Detect which cell encompasses the target text, then output its [X, Y] center coordinate. 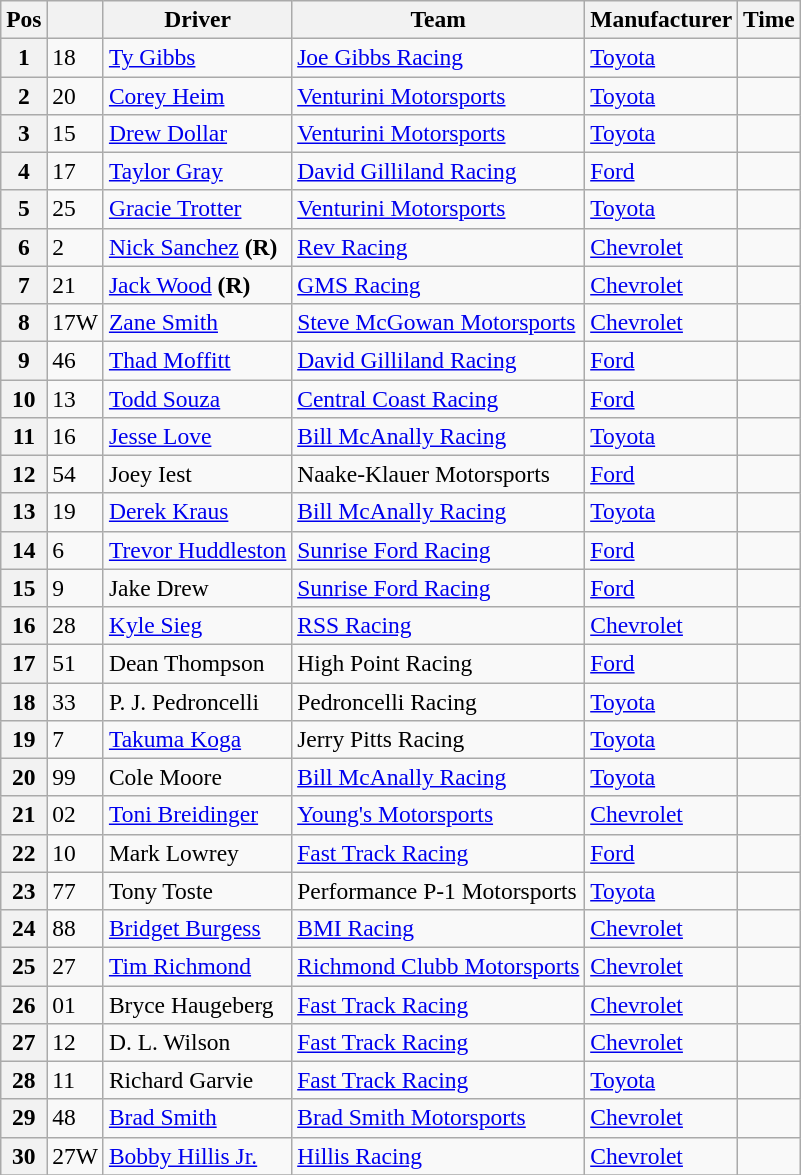
30 [24, 1156]
Kyle Sieg [197, 625]
Taylor Gray [197, 171]
Naake-Klauer Motorsports [438, 474]
Time [770, 19]
Brad Smith Motorsports [438, 1118]
Dean Thompson [197, 663]
P. J. Pedroncelli [197, 701]
46 [76, 360]
4 [24, 171]
24 [24, 928]
High Point Racing [438, 663]
48 [76, 1118]
14 [24, 550]
77 [76, 891]
Pos [24, 19]
GMS Racing [438, 285]
Central Coast Racing [438, 398]
29 [24, 1118]
Bryce Haugeberg [197, 1004]
Rev Racing [438, 247]
Corey Heim [197, 95]
Thad Moffitt [197, 360]
Steve McGowan Motorsports [438, 322]
BMI Racing [438, 928]
Jerry Pitts Racing [438, 739]
D. L. Wilson [197, 1042]
17W [76, 322]
Todd Souza [197, 398]
22 [24, 853]
Mark Lowrey [197, 853]
Joe Gibbs Racing [438, 57]
Young's Motorsports [438, 815]
3 [24, 133]
Derek Kraus [197, 512]
Richmond Clubb Motorsports [438, 966]
23 [24, 891]
Cole Moore [197, 777]
33 [76, 701]
Zane Smith [197, 322]
Jesse Love [197, 436]
Bobby Hillis Jr. [197, 1156]
27W [76, 1156]
RSS Racing [438, 625]
51 [76, 663]
Drew Dollar [197, 133]
Gracie Trotter [197, 209]
Trevor Huddleston [197, 550]
54 [76, 474]
Hillis Racing [438, 1156]
Jack Wood (R) [197, 285]
8 [24, 322]
Tim Richmond [197, 966]
99 [76, 777]
Takuma Koga [197, 739]
Joey Iest [197, 474]
Manufacturer [662, 19]
Richard Garvie [197, 1080]
26 [24, 1004]
Pedroncelli Racing [438, 701]
88 [76, 928]
Bridget Burgess [197, 928]
Jake Drew [197, 588]
01 [76, 1004]
Brad Smith [197, 1118]
Ty Gibbs [197, 57]
Toni Breidinger [197, 815]
1 [24, 57]
Performance P-1 Motorsports [438, 891]
Nick Sanchez (R) [197, 247]
5 [24, 209]
02 [76, 815]
Tony Toste [197, 891]
Team [438, 19]
Driver [197, 19]
